Detect which cell encompasses the target text, then output its (x, y) center coordinate. 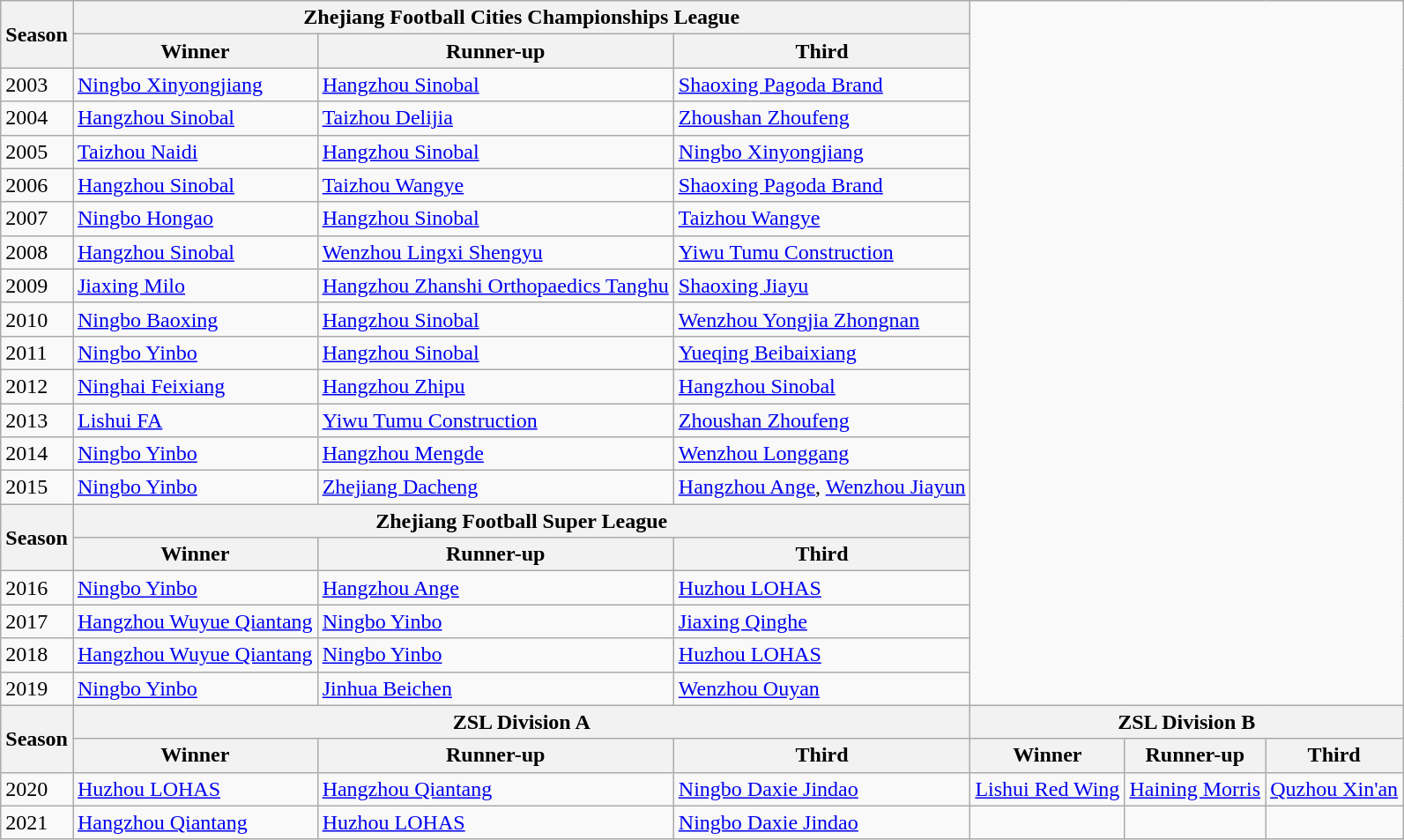
Shaoxing Jiayu (821, 286)
Wenzhou Lingxi Shengyu (495, 252)
Quzhou Xin'an (1334, 789)
Jinhua Beichen (495, 688)
Hangzhou Ange, Wenzhou Jiayun (821, 487)
2005 (37, 152)
2020 (37, 789)
2007 (37, 219)
2011 (37, 353)
2019 (37, 688)
Hangzhou Ange (495, 588)
2018 (37, 655)
Hangzhou Mengde (495, 454)
ZSL Division A (521, 722)
2017 (37, 621)
Jiaxing Milo (195, 286)
Wenzhou Yongjia Zhongnan (821, 319)
2021 (37, 822)
Taizhou Naidi (195, 152)
Ninghai Feixiang (195, 386)
ZSL Division B (1186, 722)
2004 (37, 118)
Taizhou Delijia (495, 118)
2003 (37, 85)
2012 (37, 386)
Lishui Red Wing (1047, 789)
2015 (37, 487)
Hangzhou Zhanshi Orthopaedics Tanghu (495, 286)
Zhejiang Dacheng (495, 487)
Ningbo Hongao (195, 219)
Hangzhou Zhipu (495, 386)
2008 (37, 252)
2010 (37, 319)
2006 (37, 185)
Jiaxing Qinghe (821, 621)
Yueqing Beibaixiang (821, 353)
Wenzhou Ouyan (821, 688)
Lishui FA (195, 420)
Haining Morris (1195, 789)
Wenzhou Longgang (821, 454)
Ningbo Baoxing (195, 319)
2009 (37, 286)
Zhejiang Football Super League (521, 521)
2014 (37, 454)
2016 (37, 588)
2013 (37, 420)
Zhejiang Football Cities Championships League (521, 18)
